Locate the cell with the specified text and output its [x, y] center coordinate. 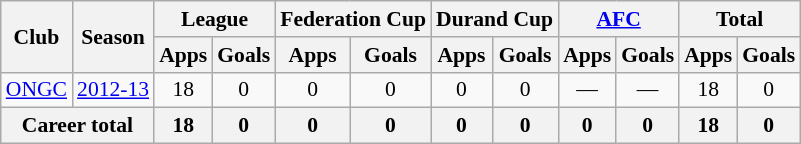
Season [113, 36]
League [214, 19]
Club [36, 36]
Career total [78, 126]
Federation Cup [353, 19]
2012-13 [113, 90]
Total [740, 19]
ONGC [36, 90]
AFC [618, 19]
Durand Cup [494, 19]
